Extract the (X, Y) coordinate from the center of the cell holding the provided text.  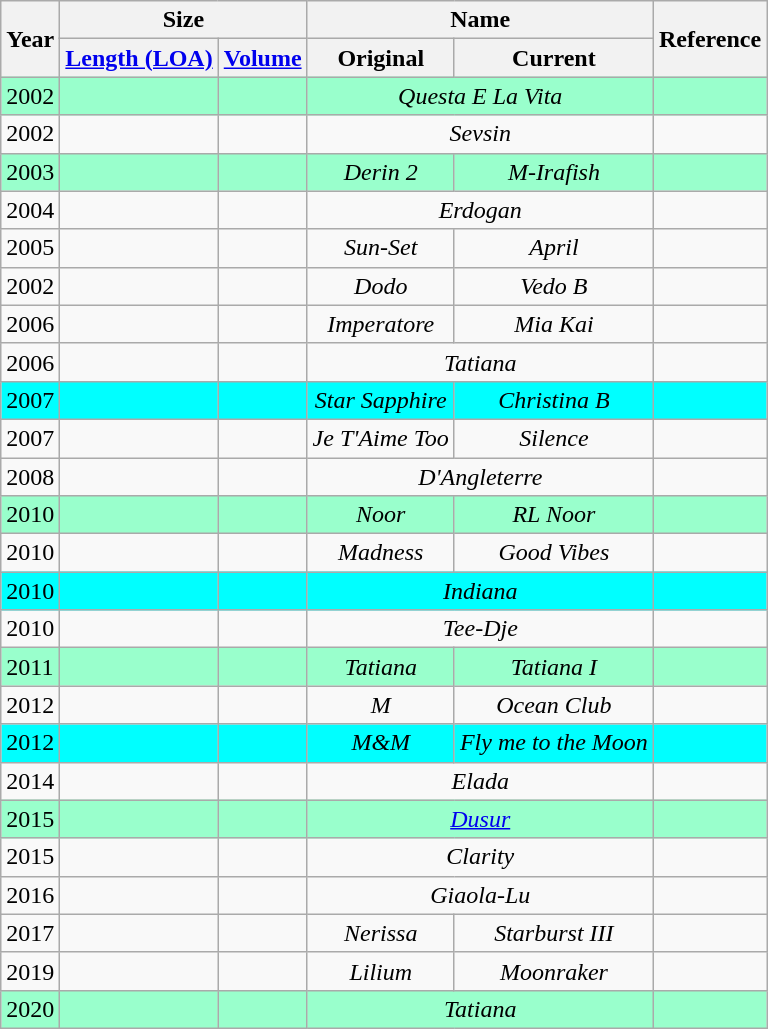
Elada (480, 781)
Name (480, 20)
Sevsin (480, 134)
Derin 2 (380, 172)
2014 (30, 781)
Ocean Club (554, 705)
Clarity (480, 857)
Year (30, 39)
Length (LOA) (139, 58)
Indiana (480, 591)
Star Sapphire (380, 400)
Silence (554, 438)
Vedo B (554, 286)
Mia Kai (554, 324)
Questa E La Vita (480, 96)
2017 (30, 933)
Starburst III (554, 933)
Noor (380, 515)
Erdogan (480, 210)
Reference (710, 39)
2016 (30, 895)
D'Angleterre (480, 477)
Sun-Set (380, 248)
Tee-Dje (480, 629)
Fly me to the Moon (554, 743)
M (380, 705)
M&M (380, 743)
2005 (30, 248)
Current (554, 58)
2019 (30, 971)
Dusur (480, 819)
Moonraker (554, 971)
Lilium (380, 971)
Size (184, 20)
Giaola-Lu (480, 895)
2008 (30, 477)
Good Vibes (554, 553)
Dodo (380, 286)
Volume (262, 58)
M-Irafish (554, 172)
2020 (30, 1009)
Je T'Aime Too (380, 438)
2004 (30, 210)
RL Noor (554, 515)
Imperatore (380, 324)
Nerissa (380, 933)
Christina B (554, 400)
2011 (30, 667)
Tatiana I (554, 667)
2003 (30, 172)
April (554, 248)
Madness (380, 553)
Original (380, 58)
